From the cell containing the given text, extract its center point as (x, y) coordinate. 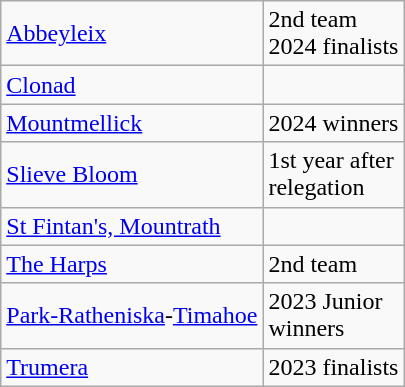
Mountmellick (132, 123)
Clonad (132, 85)
2nd team2024 finalists (334, 34)
2023 finalists (334, 367)
1st year afterrelegation (334, 174)
The Harps (132, 264)
2023 Juniorwinners (334, 316)
Park-Ratheniska-Timahoe (132, 316)
Trumera (132, 367)
2nd team (334, 264)
St Fintan's, Mountrath (132, 226)
Slieve Bloom (132, 174)
2024 winners (334, 123)
Abbeyleix (132, 34)
